For the text-containing cell, return its midpoint in [x, y] coordinate format. 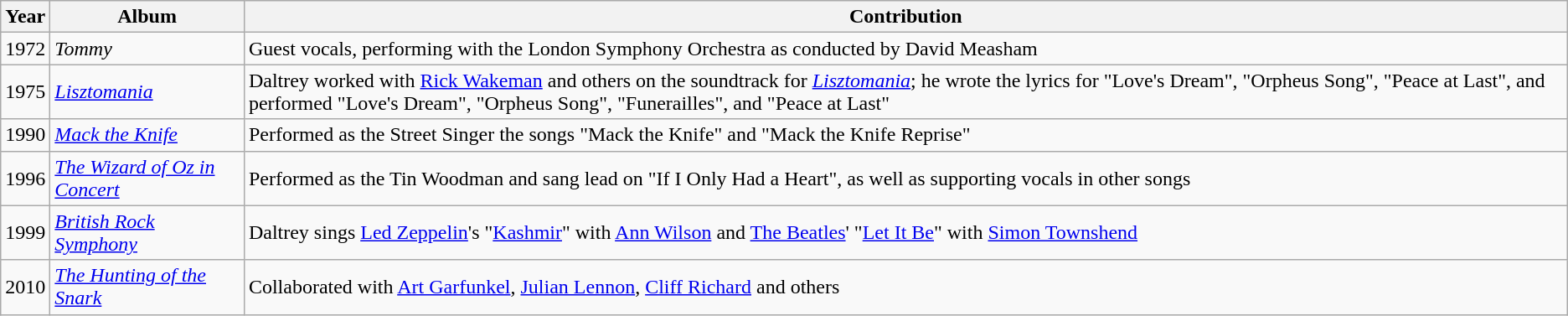
Year [25, 17]
1975 [25, 92]
2010 [25, 287]
1972 [25, 49]
Guest vocals, performing with the London Symphony Orchestra as conducted by David Measham [905, 49]
Contribution [905, 17]
Album [147, 17]
Performed as the Street Singer the songs "Mack the Knife" and "Mack the Knife Reprise" [905, 135]
Mack the Knife [147, 135]
British Rock Symphony [147, 233]
Lisztomania [147, 92]
The Hunting of the Snark [147, 287]
The Wizard of Oz in Concert [147, 178]
1990 [25, 135]
Tommy [147, 49]
Performed as the Tin Woodman and sang lead on "If I Only Had a Heart", as well as supporting vocals in other songs [905, 178]
Collaborated with Art Garfunkel, Julian Lennon, Cliff Richard and others [905, 287]
1996 [25, 178]
1999 [25, 233]
Daltrey sings Led Zeppelin's "Kashmir" with Ann Wilson and The Beatles' "Let It Be" with Simon Townshend [905, 233]
